Search for the cell housing the specified text and yield its (X, Y) center coordinate. 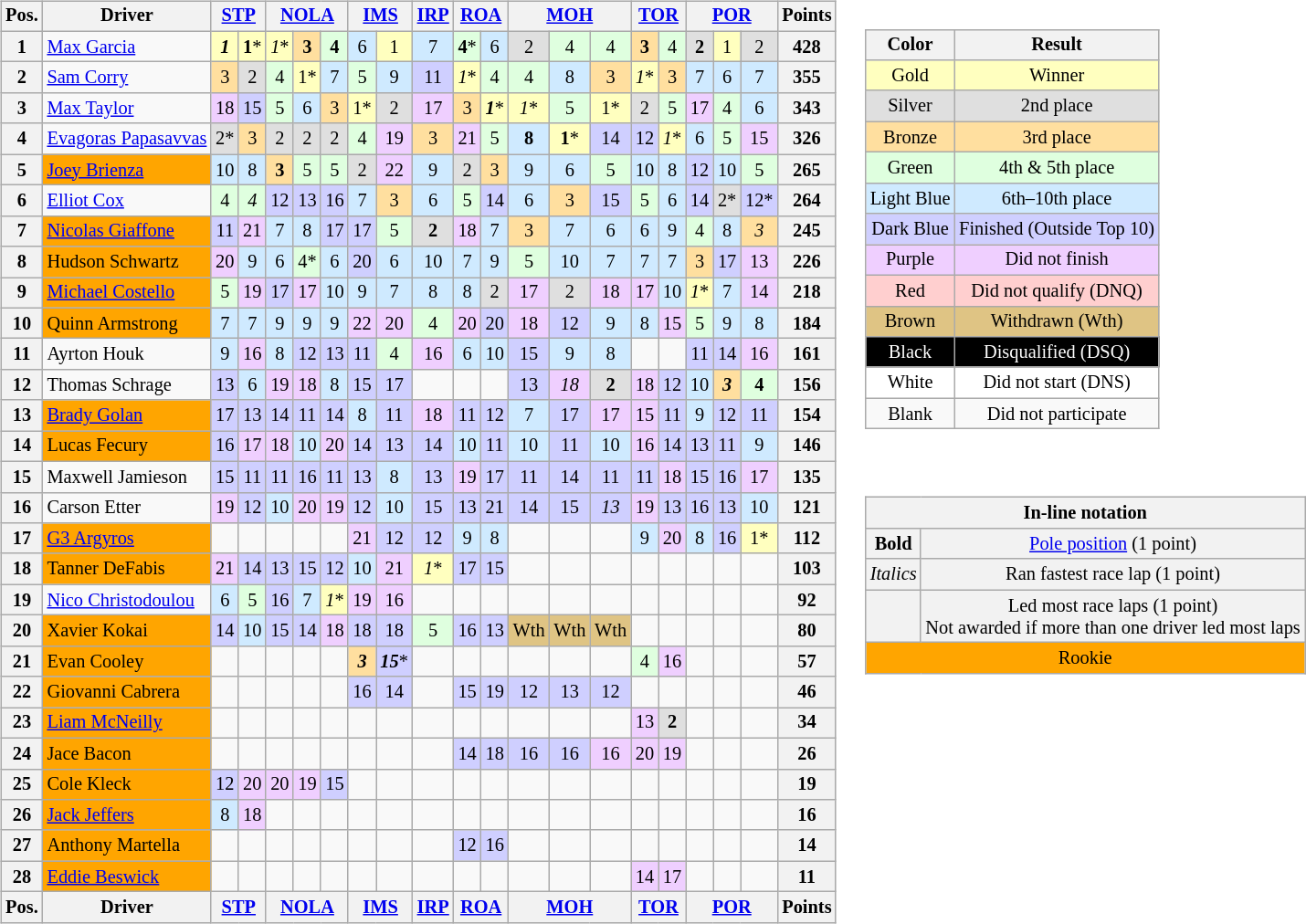
In-line notation (1085, 513)
Evagoras Papasavvas (128, 139)
Did not participate (1057, 414)
245 (806, 231)
326 (806, 139)
103 (806, 569)
Max Taylor (128, 109)
80 (806, 631)
Green (910, 168)
Lucas Fecury (128, 446)
Evan Cooley (128, 661)
46 (806, 692)
135 (806, 477)
Did not finish (1057, 260)
Anthony Martella (128, 845)
Nico Christodoulou (128, 600)
Dark Blue (910, 229)
161 (806, 354)
4th & 5th place (1057, 168)
Purple (910, 260)
Gold (910, 76)
Withdrawn (Wth) (1057, 321)
G3 Argyros (128, 539)
Silver (910, 106)
Max Garcia (128, 47)
28 (22, 877)
Elliot Cox (128, 201)
Blank (910, 414)
428 (806, 47)
156 (806, 385)
Pole position (1 point) (1112, 544)
154 (806, 415)
Thomas Schrage (128, 385)
184 (806, 323)
15* (395, 661)
Carson Etter (128, 508)
27 (22, 845)
Nicolas Giaffone (128, 231)
Sam Corry (128, 78)
Italics (893, 574)
Bold (893, 544)
Result (1057, 45)
92 (806, 600)
Black (910, 352)
Hudson Schwartz (128, 262)
Finished (Outside Top 10) (1057, 229)
Eddie Beswick (128, 877)
Bronze (910, 137)
Jack Jeffers (128, 815)
265 (806, 170)
24 (22, 753)
3rd place (1057, 137)
Light Blue (910, 198)
Led most race laps (1 point)Not awarded if more than one driver led most laps (1112, 616)
146 (806, 446)
Brown (910, 321)
Giovanni Cabrera (128, 692)
Color (910, 45)
Jace Bacon (128, 753)
Disqualified (DSQ) (1057, 352)
218 (806, 293)
Maxwell Jamieson (128, 477)
Joey Brienza (128, 170)
2nd place (1057, 106)
Cole Kleck (128, 784)
121 (806, 508)
226 (806, 262)
Brady Golan (128, 415)
343 (806, 109)
Tanner DeFabis (128, 569)
White (910, 383)
Michael Costello (128, 293)
23 (22, 723)
12* (759, 201)
57 (806, 661)
Did not qualify (DNQ) (1057, 290)
6th–10th place (1057, 198)
Red (910, 290)
Did not start (DNS) (1057, 383)
112 (806, 539)
34 (806, 723)
Ayrton Houk (128, 354)
Liam McNeilly (128, 723)
Xavier Kokai (128, 631)
264 (806, 201)
Ran fastest race lap (1 point) (1112, 574)
Quinn Armstrong (128, 323)
25 (22, 784)
Winner (1057, 76)
355 (806, 78)
Rookie (1085, 658)
